Determine the (x, y) coordinate at the center of the cell enclosing the given text.  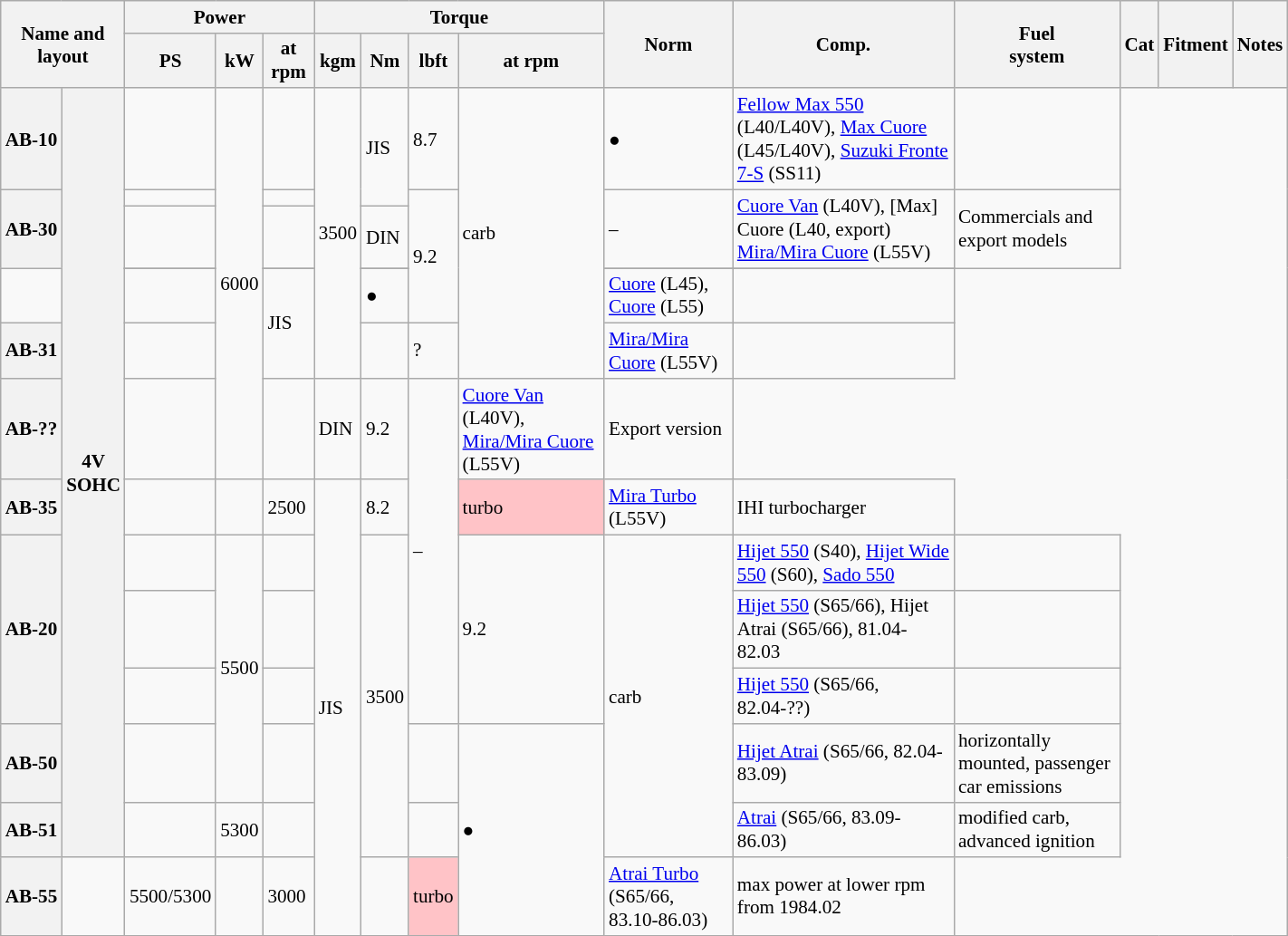
5500 (239, 669)
Export version (668, 429)
Fellow Max 550 (L40/L40V), Max Cuore (L45/L40V), Suzuki Fronte 7-S (SS11) (843, 139)
Fitment (1196, 44)
AB-10 (31, 139)
Hijet 550 (S65/66, 82.04-??) (843, 696)
Hijet Atrai (S65/66, 82.04-83.09) (843, 763)
6000 (239, 284)
AB-20 (31, 629)
Mira/Mira Cuore (L55V) (668, 352)
Notes (1260, 44)
Hijet 550 (S40), Hijet Wide 550 (S60), Sado 550 (843, 562)
Nm (385, 60)
Torque (459, 16)
4VSOHC (93, 473)
3000 (288, 896)
Mira Turbo (L55V) (668, 507)
AB-30 (31, 228)
AB-?? (31, 429)
Cuore Van (L40V), [Max] Cuore (L40, export) Mira/Mira Cuore (L55V) (843, 228)
Cat (1139, 44)
8.7 (433, 139)
kW (239, 60)
Cuore Van (L40V), Mira/Mira Cuore (L55V) (531, 429)
lbft (433, 60)
max power at lower rpm from 1984.02 (843, 896)
AB-55 (31, 896)
Atrai (S65/66, 83.09-86.03) (843, 830)
Atrai Turbo (S65/66, 83.10-86.03) (668, 896)
Comp. (843, 44)
Fuelsystem (1036, 44)
Power (219, 16)
Hijet 550 (S65/66), Hijet Atrai (S65/66), 81.04-82.03 (843, 629)
8.2 (385, 507)
Cuore (L45), Cuore (L55) (668, 295)
modified carb, advanced ignition (1036, 830)
? (433, 352)
PS (170, 60)
horizontally mounted, passenger car emissions (1036, 763)
Name andlayout (63, 44)
5500/5300 (170, 896)
AB-35 (31, 507)
IHI turbocharger (843, 507)
Commercials and export models (1036, 228)
Norm (668, 44)
kgm (338, 60)
AB-31 (31, 352)
2500 (288, 507)
AB-51 (31, 830)
AB-50 (31, 763)
5300 (239, 830)
